Return the [X, Y] coordinate for the center point of the cell that contains the specified text.  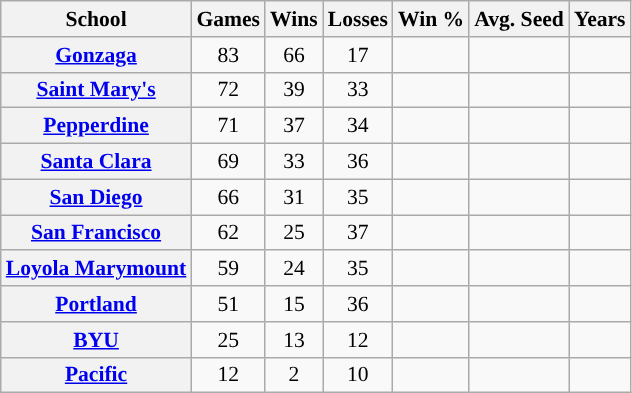
School [96, 19]
15 [294, 304]
Pepperdine [96, 126]
BYU [96, 340]
Santa Clara [96, 162]
59 [228, 269]
17 [358, 55]
34 [358, 126]
Gonzaga [96, 55]
62 [228, 233]
72 [228, 90]
Pacific [96, 375]
Saint Mary's [96, 90]
Loyola Marymount [96, 269]
13 [294, 340]
Win % [431, 19]
83 [228, 55]
2 [294, 375]
Losses [358, 19]
San Diego [96, 197]
69 [228, 162]
Wins [294, 19]
Years [600, 19]
Games [228, 19]
24 [294, 269]
51 [228, 304]
71 [228, 126]
39 [294, 90]
10 [358, 375]
Avg. Seed [519, 19]
Portland [96, 304]
San Francisco [96, 233]
31 [294, 197]
